Provide the (X, Y) coordinate of the cell's center where the given text is located.  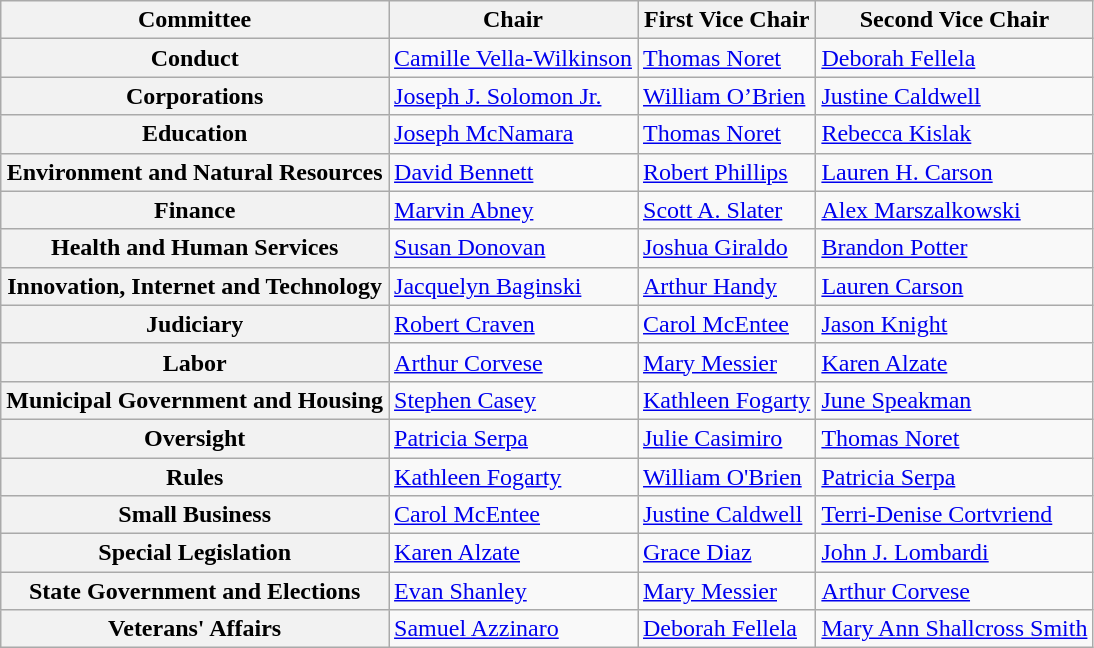
Committee (195, 20)
Oversight (195, 438)
Small Business (195, 515)
Robert Craven (514, 324)
Susan Donovan (514, 248)
Arthur Handy (727, 286)
Second Vice Chair (954, 20)
Jacquelyn Baginski (514, 286)
Conduct (195, 58)
Scott A. Slater (727, 210)
Innovation, Internet and Technology (195, 286)
Lauren H. Carson (954, 172)
Julie Casimiro (727, 438)
Veterans' Affairs (195, 629)
Judiciary (195, 324)
Finance (195, 210)
Alex Marszalkowski (954, 210)
Stephen Casey (514, 400)
Samuel Azzinaro (514, 629)
Brandon Potter (954, 248)
David Bennett (514, 172)
Marvin Abney (514, 210)
Joseph McNamara (514, 134)
Mary Ann Shallcross Smith (954, 629)
Chair (514, 20)
June Speakman (954, 400)
State Government and Elections (195, 591)
First Vice Chair (727, 20)
Rebecca Kislak (954, 134)
Camille Vella-Wilkinson (514, 58)
Lauren Carson (954, 286)
Evan Shanley (514, 591)
Joseph J. Solomon Jr. (514, 96)
William O’Brien (727, 96)
Municipal Government and Housing (195, 400)
Joshua Giraldo (727, 248)
Labor (195, 362)
Corporations (195, 96)
Jason Knight (954, 324)
Special Legislation (195, 553)
Robert Phillips (727, 172)
Health and Human Services (195, 248)
Terri-Denise Cortvriend (954, 515)
Grace Diaz (727, 553)
John J. Lombardi (954, 553)
Education (195, 134)
William O'Brien (727, 477)
Environment and Natural Resources (195, 172)
Rules (195, 477)
